Return the (x, y) coordinate for the center point of the cell that contains the specified text.  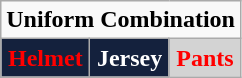
Uniform Combination (121, 20)
Helmet (46, 58)
Pants (204, 58)
Jersey (130, 58)
